Locate the cell with the specified text and output its (X, Y) center coordinate. 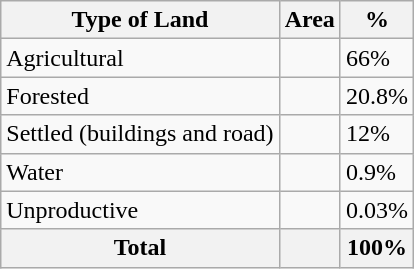
Forested (140, 96)
Unproductive (140, 210)
Area (310, 20)
% (376, 20)
0.9% (376, 172)
Water (140, 172)
12% (376, 134)
0.03% (376, 210)
100% (376, 248)
66% (376, 58)
Agricultural (140, 58)
Type of Land (140, 20)
Total (140, 248)
Settled (buildings and road) (140, 134)
20.8% (376, 96)
